Capture the cell that displays the provided text and extract its (X, Y) central coordinate. 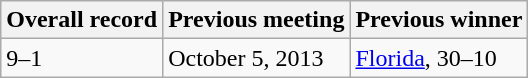
Florida, 30–10 (439, 58)
October 5, 2013 (256, 58)
9–1 (82, 58)
Overall record (82, 20)
Previous meeting (256, 20)
Previous winner (439, 20)
